Identify which cell holds the provided text, then report its (x, y) central coordinate. 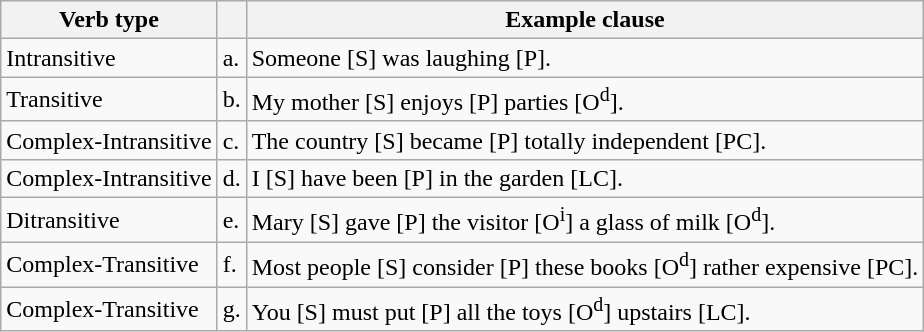
e. (232, 220)
c. (232, 140)
g. (232, 310)
Ditransitive (109, 220)
Mary [S] gave [P] the visitor [Oi] a glass of milk [Od]. (585, 220)
Most people [S] consider [P] these books [Od] rather expensive [PC]. (585, 264)
Example clause (585, 20)
The country [S] became [P] totally independent [PC]. (585, 140)
b. (232, 100)
d. (232, 178)
a. (232, 58)
Verb type (109, 20)
You [S] must put [P] all the toys [Od] upstairs [LC]. (585, 310)
My mother [S] enjoys [P] parties [Od]. (585, 100)
Intransitive (109, 58)
f. (232, 264)
Transitive (109, 100)
Someone [S] was laughing [P]. (585, 58)
I [S] have been [P] in the garden [LC]. (585, 178)
